Capture the cell that displays the provided text and extract its [X, Y] central coordinate. 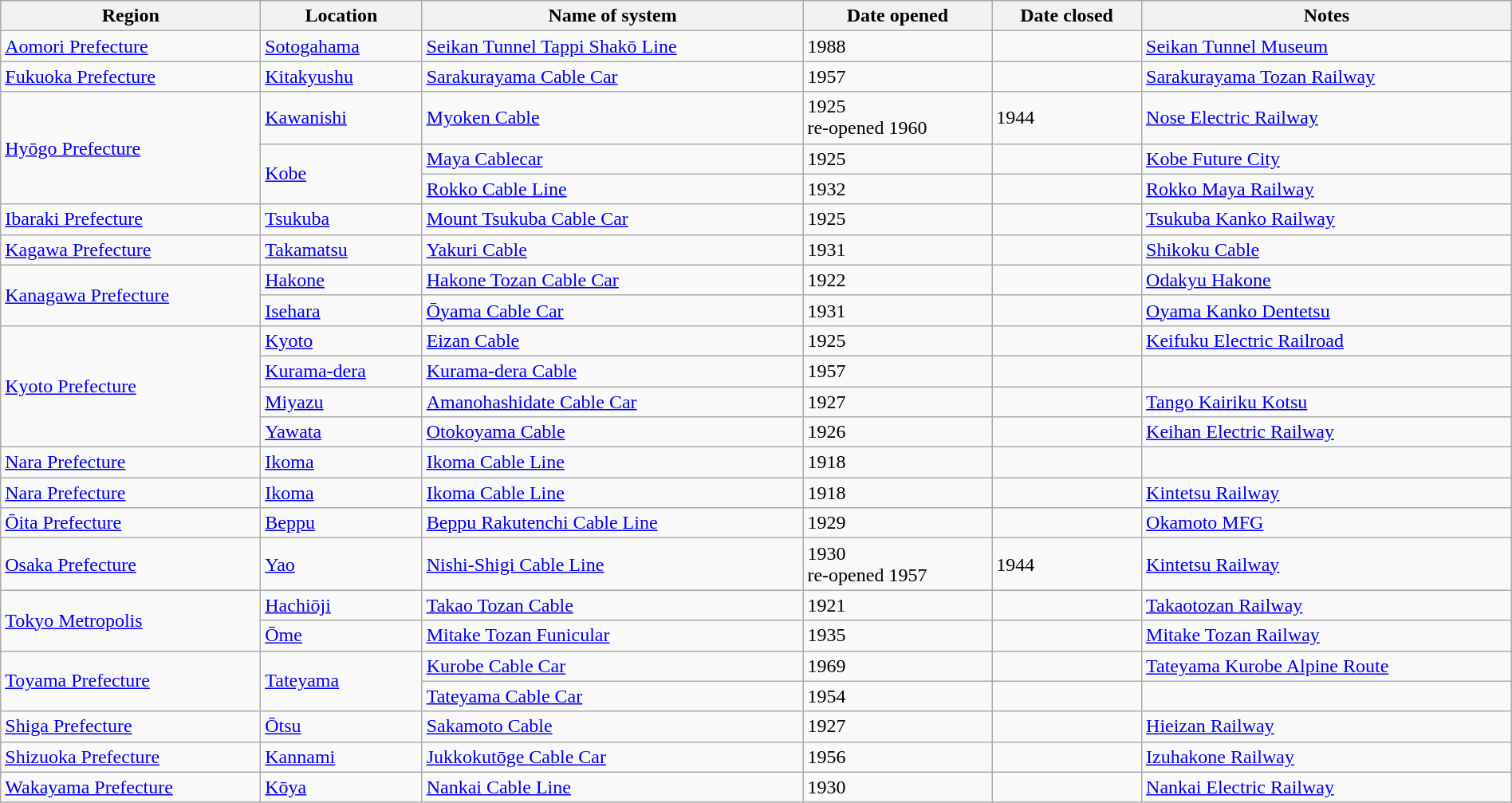
Takamatsu [341, 250]
Odakyu Hakone [1327, 280]
Oyama Kanko Dentetsu [1327, 310]
Okamoto MFG [1327, 523]
Seikan Tunnel Tappi Shakō Line [612, 46]
Kawanishi [341, 118]
Rokko Maya Railway [1327, 189]
Shiga Prefecture [131, 726]
Fukuoka Prefecture [131, 77]
1956 [898, 757]
1932 [898, 189]
Rokko Cable Line [612, 189]
Date closed [1067, 16]
Nishi-Shigi Cable Line [612, 565]
Sakamoto Cable [612, 726]
Izuhakone Railway [1327, 757]
Aomori Prefecture [131, 46]
Hyōgo Prefecture [131, 148]
Keihan Electric Railway [1327, 432]
1925re-opened 1960 [898, 118]
Sarakurayama Tozan Railway [1327, 77]
Tokyo Metropolis [131, 620]
Name of system [612, 16]
Date opened [898, 16]
Shizuoka Prefecture [131, 757]
Beppu [341, 523]
Tango Kairiku Kotsu [1327, 401]
Mount Tsukuba Cable Car [612, 219]
Hieizan Railway [1327, 726]
Ōita Prefecture [131, 523]
Yao [341, 565]
Ibaraki Prefecture [131, 219]
Tsukuba Kanko Railway [1327, 219]
Myoken Cable [612, 118]
Kobe [341, 174]
1988 [898, 46]
Isehara [341, 310]
Kyoto [341, 340]
Osaka Prefecture [131, 565]
Wakayama Prefecture [131, 787]
Location [341, 16]
Tateyama Kurobe Alpine Route [1327, 666]
Tateyama [341, 681]
Otokoyama Cable [612, 432]
Nankai Electric Railway [1327, 787]
Toyama Prefecture [131, 681]
1922 [898, 280]
Seikan Tunnel Museum [1327, 46]
Takaotozan Railway [1327, 605]
Hakone Tozan Cable Car [612, 280]
Tsukuba [341, 219]
Keifuku Electric Railroad [1327, 340]
Kurama-dera Cable [612, 371]
Kitakyushu [341, 77]
1929 [898, 523]
Yakuri Cable [612, 250]
Yawata [341, 432]
Kurama-dera [341, 371]
Takao Tozan Cable [612, 605]
Sotogahama [341, 46]
Kōya [341, 787]
Hachiōji [341, 605]
Jukkokutōge Cable Car [612, 757]
Beppu Rakutenchi Cable Line [612, 523]
1969 [898, 666]
1921 [898, 605]
Tateyama Cable Car [612, 696]
Region [131, 16]
1930re-opened 1957 [898, 565]
1926 [898, 432]
Mitake Tozan Funicular [612, 636]
Shikoku Cable [1327, 250]
Nose Electric Railway [1327, 118]
Mitake Tozan Railway [1327, 636]
1954 [898, 696]
Ōme [341, 636]
Nankai Cable Line [612, 787]
Kannami [341, 757]
Kagawa Prefecture [131, 250]
Miyazu [341, 401]
Amanohashidate Cable Car [612, 401]
Kanagawa Prefecture [131, 295]
Notes [1327, 16]
Kyoto Prefecture [131, 386]
1935 [898, 636]
Ōtsu [341, 726]
1930 [898, 787]
Hakone [341, 280]
Kurobe Cable Car [612, 666]
Maya Cablecar [612, 159]
Ōyama Cable Car [612, 310]
Eizan Cable [612, 340]
Sarakurayama Cable Car [612, 77]
Kobe Future City [1327, 159]
